Output the [X, Y] coordinate of the center of the cell containing the given text.  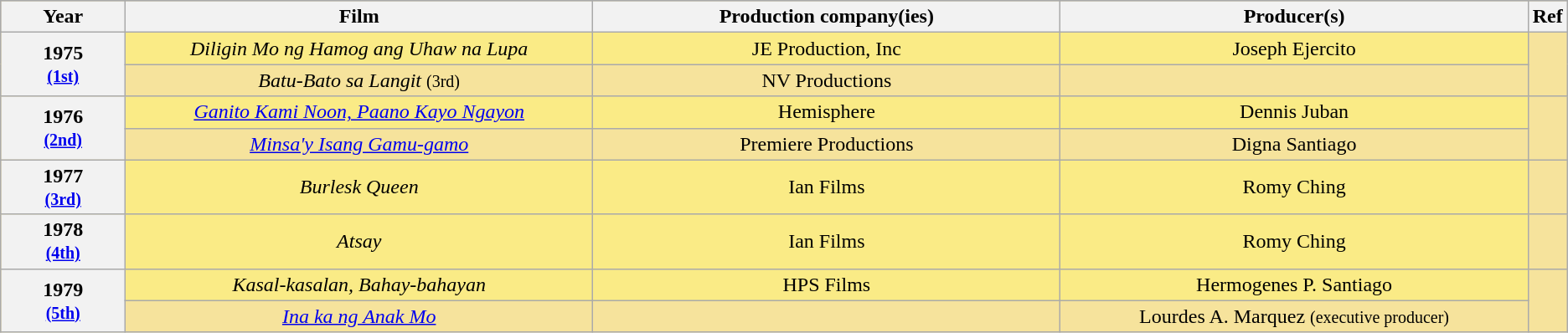
Hermogenes P. Santiago [1294, 284]
Ina ka ng Anak Mo [359, 316]
Ganito Kami Noon, Paano Kayo Ngayon [359, 112]
Digna Santiago [1294, 144]
Burlesk Queen [359, 187]
1975 (1st) [64, 64]
Producer(s) [1294, 17]
Year [64, 17]
Diligin Mo ng Hamog ang Uhaw na Lupa [359, 49]
Lourdes A. Marquez (executive producer) [1294, 316]
1979 (5th) [64, 300]
Atsay [359, 241]
1976 (2nd) [64, 128]
1978 (4th) [64, 241]
JE Production, Inc [827, 49]
HPS Films [827, 284]
Ref [1548, 17]
NV Productions [827, 80]
1977 (3rd) [64, 187]
Film [359, 17]
Premiere Productions [827, 144]
Kasal-kasalan, Bahay-bahayan [359, 284]
Batu-Bato sa Langit (3rd) [359, 80]
Minsa'y Isang Gamu-gamo [359, 144]
Production company(ies) [827, 17]
Hemisphere [827, 112]
Dennis Juban [1294, 112]
Joseph Ejercito [1294, 49]
